From the cell containing the given text, extract its center point as (x, y) coordinate. 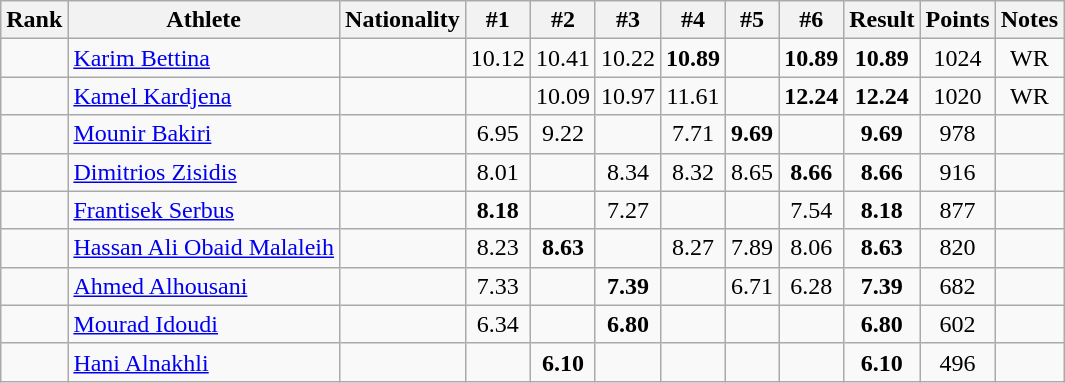
6.34 (498, 324)
#2 (562, 20)
7.71 (692, 134)
Mourad Idoudi (204, 324)
Mounir Bakiri (204, 134)
916 (958, 172)
Karim Bettina (204, 58)
6.71 (752, 286)
#5 (752, 20)
602 (958, 324)
10.97 (628, 96)
10.09 (562, 96)
10.41 (562, 58)
#4 (692, 20)
Hani Alnakhli (204, 362)
7.89 (752, 248)
682 (958, 286)
10.22 (628, 58)
#3 (628, 20)
496 (958, 362)
Notes (1029, 20)
Athlete (204, 20)
8.32 (692, 172)
8.65 (752, 172)
1020 (958, 96)
Frantisek Serbus (204, 210)
Kamel Kardjena (204, 96)
7.54 (812, 210)
10.12 (498, 58)
1024 (958, 58)
8.34 (628, 172)
7.27 (628, 210)
8.01 (498, 172)
8.23 (498, 248)
8.27 (692, 248)
Dimitrios Zisidis (204, 172)
978 (958, 134)
Hassan Ali Obaid Malaleih (204, 248)
9.22 (562, 134)
Rank (34, 20)
6.28 (812, 286)
Nationality (403, 20)
Points (958, 20)
11.61 (692, 96)
6.95 (498, 134)
7.33 (498, 286)
8.06 (812, 248)
#1 (498, 20)
877 (958, 210)
Ahmed Alhousani (204, 286)
#6 (812, 20)
Result (882, 20)
820 (958, 248)
